Output the [x, y] coordinate of the center of the cell containing the given text.  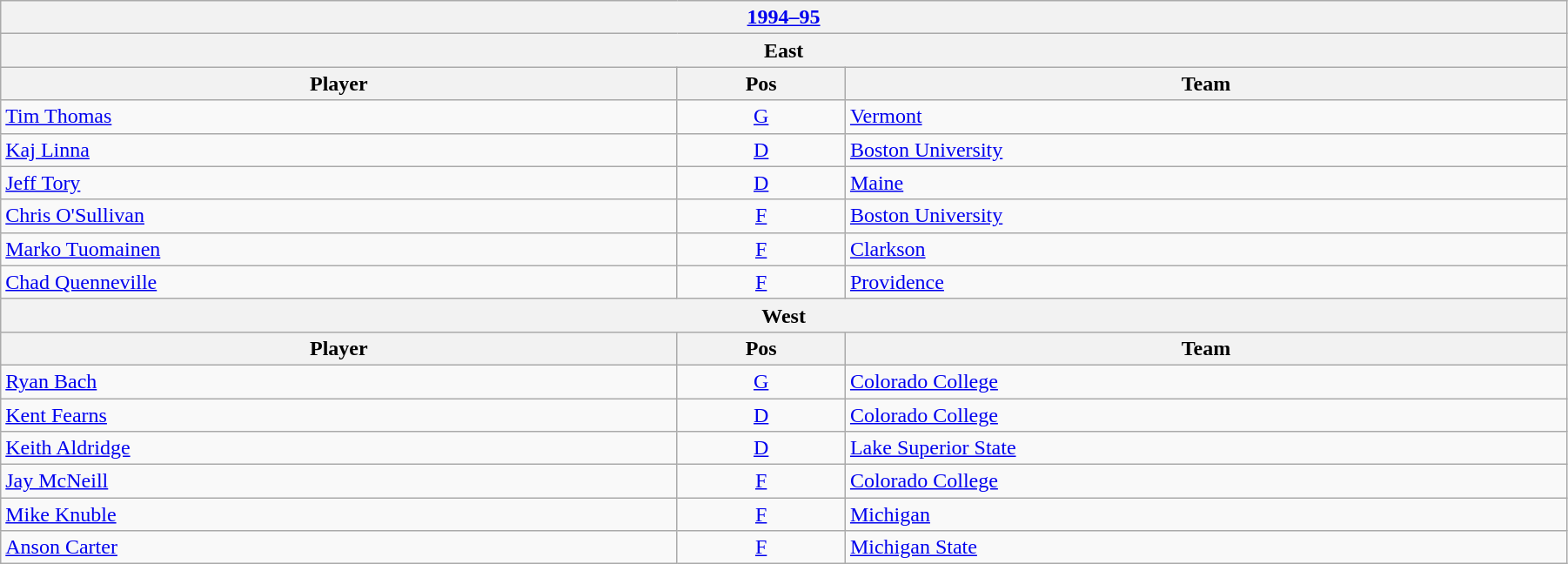
Providence [1206, 282]
West [784, 315]
Jay McNeill [339, 481]
Clarkson [1206, 249]
Chad Quenneville [339, 282]
East [784, 50]
Marko Tuomainen [339, 249]
Kaj Linna [339, 150]
Mike Knuble [339, 514]
Maine [1206, 183]
1994–95 [784, 17]
Vermont [1206, 117]
Keith Aldridge [339, 448]
Lake Superior State [1206, 448]
Michigan State [1206, 547]
Anson Carter [339, 547]
Tim Thomas [339, 117]
Kent Fearns [339, 415]
Jeff Tory [339, 183]
Chris O'Sullivan [339, 216]
Ryan Bach [339, 381]
Michigan [1206, 514]
